Find where the given text appears and provide that cell's center as [x, y] coordinate. 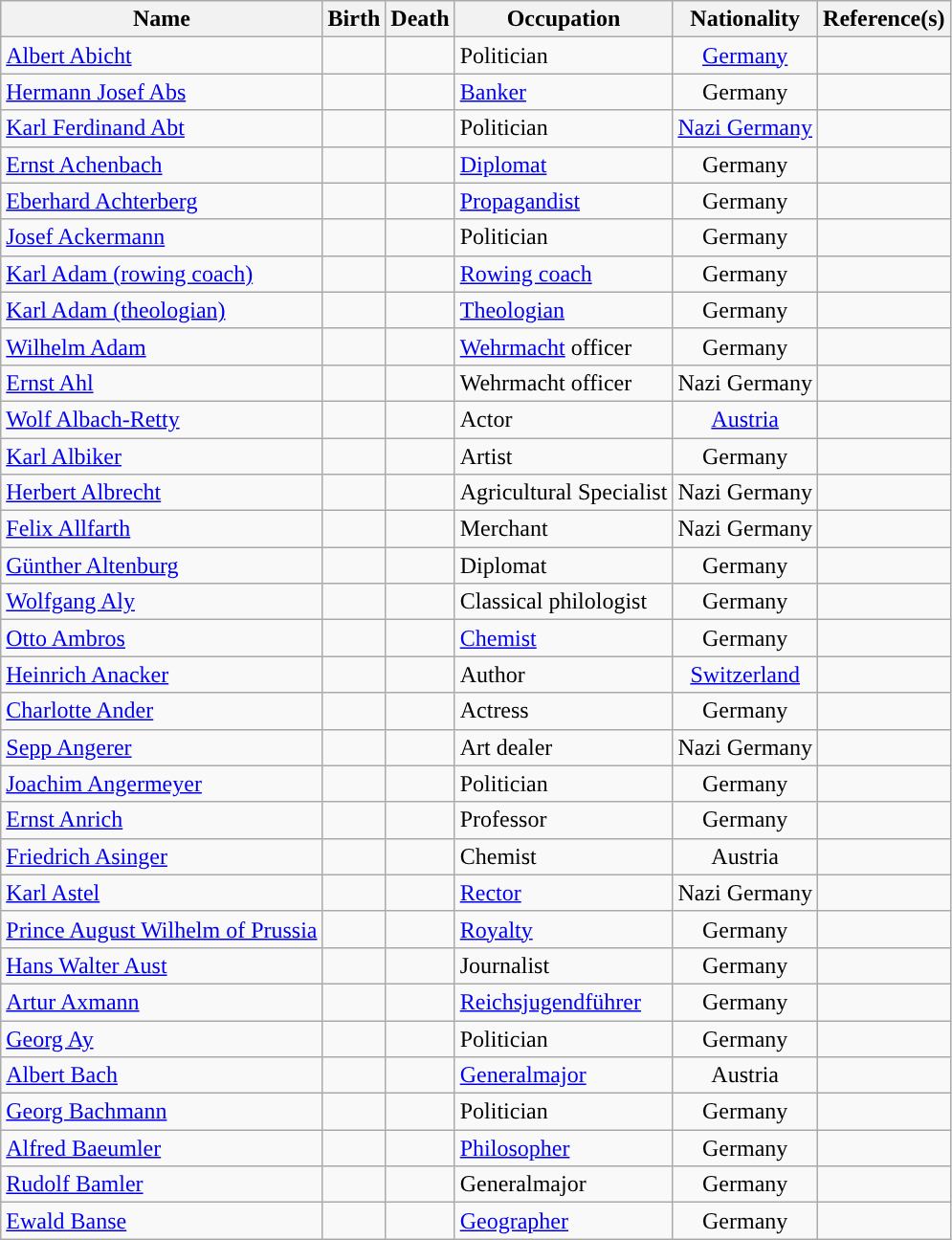
Reference(s) [884, 19]
Nationality [745, 19]
Artur Axmann [162, 1002]
Günther Altenburg [162, 565]
Karl Adam (theologian) [162, 310]
Ernst Ahl [162, 383]
Birth [354, 19]
Georg Ay [162, 1038]
Ewald Banse [162, 1221]
Geographer [564, 1221]
Occupation [564, 19]
Wolf Albach-Retty [162, 419]
Ernst Anrich [162, 820]
Felix Allfarth [162, 529]
Reichsjugendführer [564, 1002]
Ernst Achenbach [162, 165]
Art dealer [564, 747]
Karl Astel [162, 893]
Wolfgang Aly [162, 602]
Albert Bach [162, 1075]
Albert Abicht [162, 55]
Rudolf Bamler [162, 1185]
Classical philologist [564, 602]
Banker [564, 92]
Philosopher [564, 1148]
Prince August Wilhelm of Prussia [162, 929]
Switzerland [745, 675]
Merchant [564, 529]
Karl Adam (rowing coach) [162, 274]
Rowing coach [564, 274]
Josef Ackermann [162, 237]
Name [162, 19]
Propagandist [564, 201]
Agricultural Specialist [564, 493]
Hans Walter Aust [162, 965]
Death [420, 19]
Author [564, 675]
Hermann Josef Abs [162, 92]
Actor [564, 419]
Eberhard Achterberg [162, 201]
Heinrich Anacker [162, 675]
Joachim Angermeyer [162, 784]
Charlotte Ander [162, 711]
Journalist [564, 965]
Professor [564, 820]
Alfred Baeumler [162, 1148]
Otto Ambros [162, 638]
Karl Ferdinand Abt [162, 128]
Herbert Albrecht [162, 493]
Wilhelm Adam [162, 346]
Theologian [564, 310]
Royalty [564, 929]
Sepp Angerer [162, 747]
Friedrich Asinger [162, 856]
Actress [564, 711]
Georg Bachmann [162, 1112]
Karl Albiker [162, 456]
Rector [564, 893]
Artist [564, 456]
